Search for the cell housing the specified text and yield its [x, y] center coordinate. 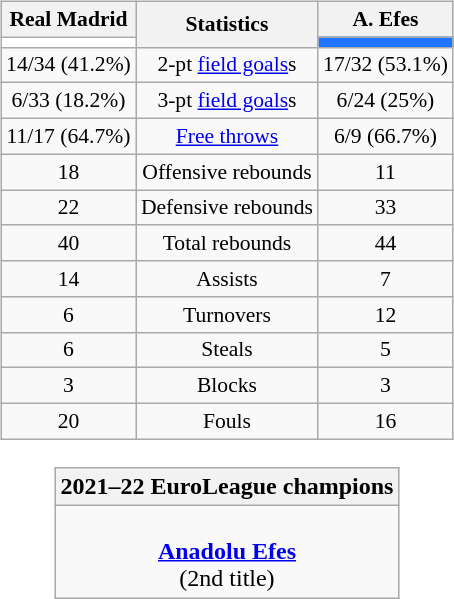
2-pt field goalss [227, 65]
3-pt field goalss [227, 101]
5 [386, 350]
16 [386, 421]
Anadolu Efes(2nd title) [227, 551]
Total rebounds [227, 243]
2021–22 EuroLeague champions [227, 486]
Turnovers [227, 314]
6/33 (18.2%) [68, 101]
14 [68, 279]
14/34 (41.2%) [68, 65]
Statistics [227, 24]
A. Efes [386, 19]
Real Madrid [68, 19]
6/24 (25%) [386, 101]
33 [386, 208]
44 [386, 243]
7 [386, 279]
12 [386, 314]
Defensive rebounds [227, 208]
20 [68, 421]
Offensive rebounds [227, 172]
Assists [227, 279]
Free throws [227, 136]
18 [68, 172]
11 [386, 172]
11/17 (64.7%) [68, 136]
Fouls [227, 421]
22 [68, 208]
40 [68, 243]
17/32 (53.1%) [386, 65]
Steals [227, 350]
Blocks [227, 386]
6/9 (66.7%) [386, 136]
